Scan for the cell matching the given text and deliver its [X, Y] coordinate at center. 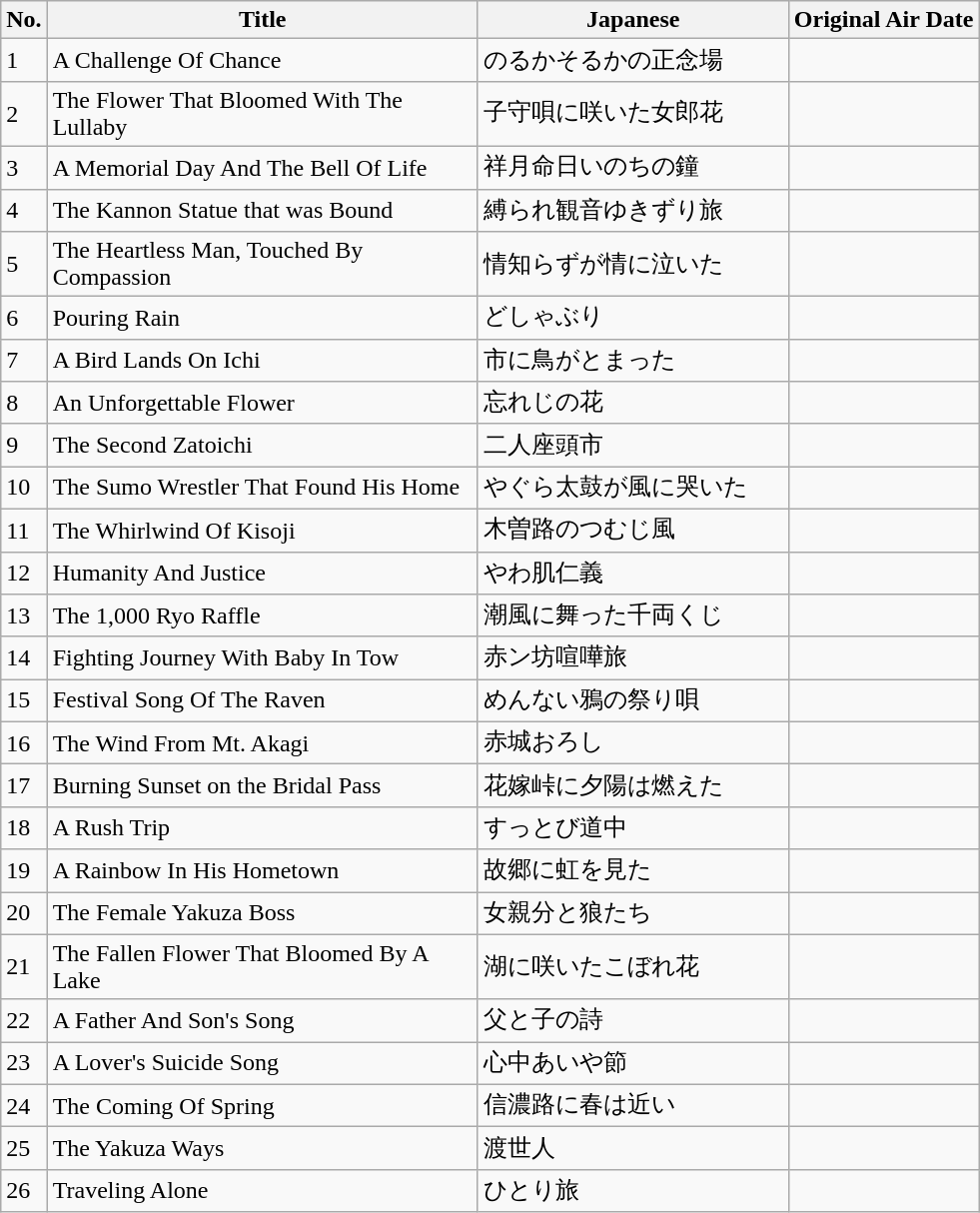
The Heartless Man, Touched By Compassion [262, 264]
The Yakuza Ways [262, 1149]
The Coming Of Spring [262, 1105]
渡世人 [633, 1149]
17 [24, 785]
The Kannon Statue that was Bound [262, 210]
A Rush Trip [262, 827]
Pouring Rain [262, 318]
Humanity And Justice [262, 574]
めんない鴉の祭り唄 [633, 701]
22 [24, 1021]
3 [24, 168]
8 [24, 404]
Traveling Alone [262, 1191]
The Flower That Bloomed With The Lullaby [262, 114]
No. [24, 20]
A Father And Son's Song [262, 1021]
ひとり旅 [633, 1191]
A Rainbow In His Hometown [262, 871]
のるかそるかの正念場 [633, 60]
25 [24, 1149]
The Sumo Wrestler That Found His Home [262, 488]
5 [24, 264]
6 [24, 318]
二人座頭市 [633, 446]
Title [262, 20]
16 [24, 743]
赤ン坊喧嘩旅 [633, 657]
2 [24, 114]
A Challenge Of Chance [262, 60]
子守唄に咲いた女郎花 [633, 114]
Japanese [633, 20]
どしゃぶり [633, 318]
12 [24, 574]
11 [24, 530]
Fighting Journey With Baby In Tow [262, 657]
10 [24, 488]
すっとび道中 [633, 827]
祥月命日いのちの鐘 [633, 168]
忘れじの花 [633, 404]
1 [24, 60]
故郷に虹を見た [633, 871]
花嫁峠に夕陽は燃えた [633, 785]
18 [24, 827]
An Unforgettable Flower [262, 404]
A Memorial Day And The Bell Of Life [262, 168]
Festival Song Of The Raven [262, 701]
湖に咲いたこぼれ花 [633, 967]
縛られ観音ゆきずり旅 [633, 210]
21 [24, 967]
7 [24, 360]
The Second Zatoichi [262, 446]
木曽路のつむじ風 [633, 530]
A Lover's Suicide Song [262, 1063]
A Bird Lands On Ichi [262, 360]
13 [24, 615]
The Wind From Mt. Akagi [262, 743]
情知らずが情に泣いた [633, 264]
9 [24, 446]
15 [24, 701]
父と子の詩 [633, 1021]
信濃路に春は近い [633, 1105]
19 [24, 871]
20 [24, 913]
4 [24, 210]
Burning Sunset on the Bridal Pass [262, 785]
赤城おろし [633, 743]
The Whirlwind Of Kisoji [262, 530]
24 [24, 1105]
心中あいや節 [633, 1063]
The Female Yakuza Boss [262, 913]
26 [24, 1191]
市に鳥がとまった [633, 360]
14 [24, 657]
やわ肌仁義 [633, 574]
やぐら太鼓が風に哭いた [633, 488]
女親分と狼たち [633, 913]
Original Air Date [883, 20]
潮風に舞った千両くじ [633, 615]
The 1,000 Ryo Raffle [262, 615]
23 [24, 1063]
The Fallen Flower That Bloomed By A Lake [262, 967]
